Output the (X, Y) coordinate of the center of the cell containing the given text.  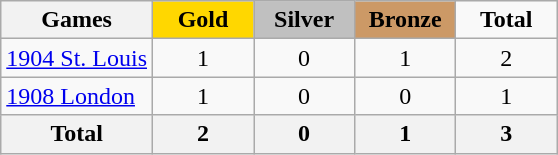
Gold (204, 20)
Bronze (406, 20)
3 (506, 134)
Games (77, 20)
Silver (304, 20)
1904 St. Louis (77, 58)
1908 London (77, 96)
